Identify which cell holds the provided text, then report its (X, Y) central coordinate. 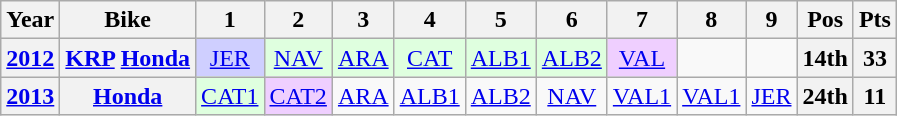
11 (874, 96)
3 (363, 20)
Bike (128, 20)
CAT (430, 58)
CAT1 (230, 96)
2 (298, 20)
2012 (30, 58)
KRP Honda (128, 58)
33 (874, 58)
2013 (30, 96)
8 (712, 20)
9 (772, 20)
Year (30, 20)
Pos (825, 20)
6 (572, 20)
14th (825, 58)
CAT2 (298, 96)
VAL (642, 58)
24th (825, 96)
1 (230, 20)
7 (642, 20)
5 (500, 20)
Pts (874, 20)
4 (430, 20)
Honda (128, 96)
